Return the [X, Y] coordinate for the center point of the cell that contains the specified text.  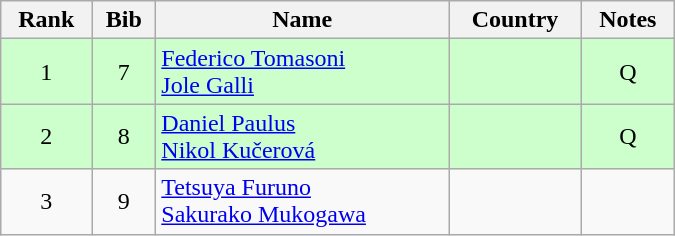
Bib [124, 20]
9 [124, 202]
Daniel PaulusNikol Kučerová [302, 136]
2 [46, 136]
Federico TomasoniJole Galli [302, 72]
Name [302, 20]
Tetsuya FurunoSakurako Mukogawa [302, 202]
Rank [46, 20]
Country [516, 20]
Notes [628, 20]
8 [124, 136]
3 [46, 202]
7 [124, 72]
1 [46, 72]
